Return (X, Y) of the center of cell containing provided text 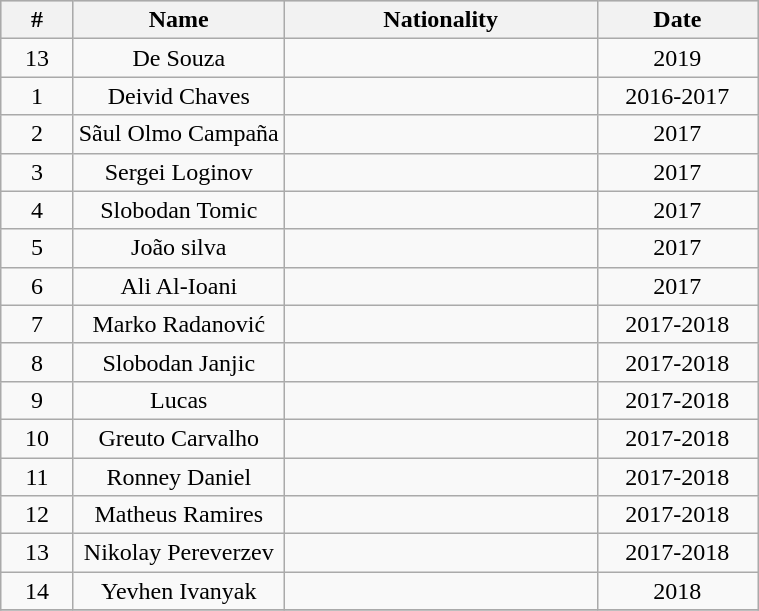
4 (37, 210)
Marko Radanović (178, 324)
Sãul Olmo Campaña (178, 134)
10 (37, 438)
3 (37, 172)
12 (37, 515)
5 (37, 248)
Deivid Chaves (178, 96)
6 (37, 286)
Greuto Carvalho (178, 438)
# (37, 20)
14 (37, 591)
8 (37, 362)
De Souza (178, 58)
Lucas (178, 400)
Name (178, 20)
11 (37, 477)
Matheus Ramires (178, 515)
Date (678, 20)
João silva (178, 248)
Sergei Loginov (178, 172)
Ali Al-Ioani (178, 286)
Nationality (440, 20)
Nikolay Pereverzev (178, 553)
Yevhen Ivanyak (178, 591)
Slobodan Janjic (178, 362)
2016-2017 (678, 96)
2 (37, 134)
2019 (678, 58)
Ronney Daniel (178, 477)
2018 (678, 591)
9 (37, 400)
7 (37, 324)
Slobodan Tomic (178, 210)
1 (37, 96)
